For the text-containing cell, return its midpoint in [x, y] coordinate format. 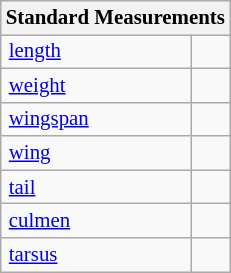
length [96, 51]
wingspan [96, 119]
tail [96, 187]
Standard Measurements [116, 18]
weight [96, 85]
tarsus [96, 255]
culmen [96, 221]
wing [96, 153]
